Return the (X, Y) coordinate for the center point of the cell that contains the specified text.  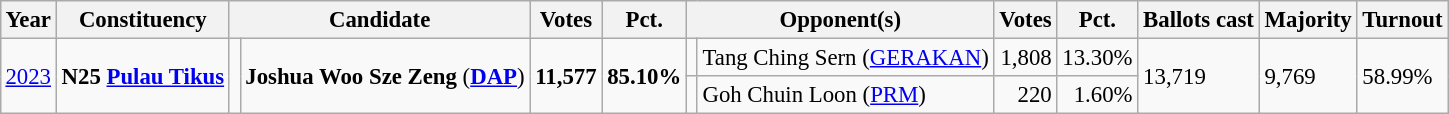
Constituency (142, 20)
220 (1026, 95)
2023 (28, 76)
N25 Pulau Tikus (142, 76)
Tang Ching Sern (GERAKAN) (846, 57)
Joshua Woo Sze Zeng (DAP) (385, 76)
1,808 (1026, 57)
13,719 (1198, 76)
Candidate (380, 20)
Year (28, 20)
Opponent(s) (841, 20)
13.30% (1098, 57)
Majority (1308, 20)
Turnout (1402, 20)
Ballots cast (1198, 20)
85.10% (644, 76)
9,769 (1308, 76)
Goh Chuin Loon (PRM) (846, 95)
58.99% (1402, 76)
1.60% (1098, 95)
11,577 (566, 76)
